For the text-containing cell, return its midpoint in [X, Y] coordinate format. 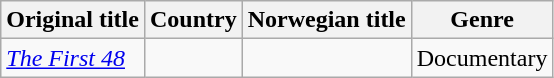
Original title [73, 20]
Norwegian title [326, 20]
Genre [482, 20]
Documentary [482, 58]
The First 48 [73, 58]
Country [193, 20]
